Return the (x, y) coordinate for the center point of the cell that contains the specified text.  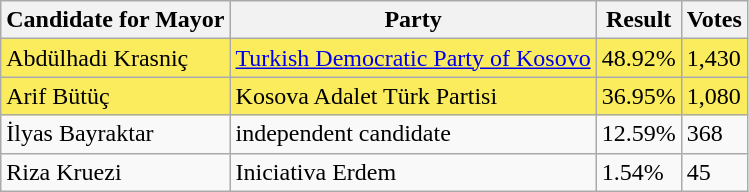
independent candidate (413, 134)
Arif Bütüç (116, 96)
İlyas Bayraktar (116, 134)
1,430 (714, 58)
368 (714, 134)
Turkish Democratic Party of Kosovo (413, 58)
Abdülhadi Krasniç (116, 58)
1.54% (638, 172)
45 (714, 172)
Result (638, 20)
1,080 (714, 96)
Kosova Adalet Türk Partisi (413, 96)
36.95% (638, 96)
Iniciativa Erdem (413, 172)
12.59% (638, 134)
Riza Kruezi (116, 172)
Candidate for Mayor (116, 20)
Votes (714, 20)
Party (413, 20)
48.92% (638, 58)
